Extract the (x, y) coordinate from the center of the cell holding the provided text.  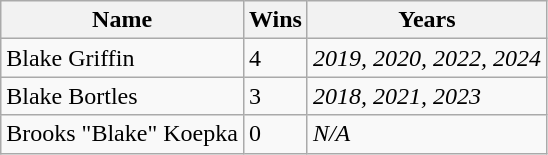
Wins (275, 20)
4 (275, 58)
Blake Griffin (122, 58)
N/A (426, 134)
Brooks "Blake" Koepka (122, 134)
Name (122, 20)
Years (426, 20)
2019, 2020, 2022, 2024 (426, 58)
Blake Bortles (122, 96)
0 (275, 134)
3 (275, 96)
2018, 2021, 2023 (426, 96)
